Locate the cell with the specified text and output its (x, y) center coordinate. 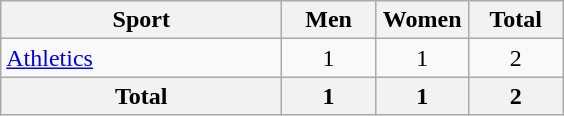
Sport (142, 20)
Men (329, 20)
Athletics (142, 58)
Women (422, 20)
